Search for the cell housing the specified text and yield its (X, Y) center coordinate. 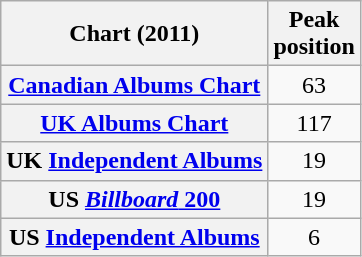
6 (314, 237)
Canadian Albums Chart (134, 85)
Chart (2011) (134, 34)
US Independent Albums (134, 237)
UK Independent Albums (134, 161)
63 (314, 85)
117 (314, 123)
Peakposition (314, 34)
UK Albums Chart (134, 123)
US Billboard 200 (134, 199)
